Detect which cell encompasses the target text, then output its (X, Y) center coordinate. 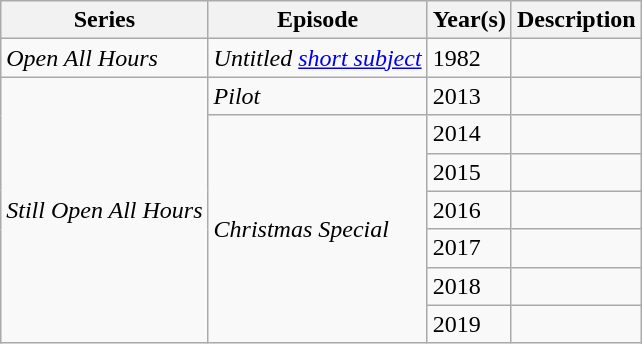
2019 (469, 324)
Still Open All Hours (104, 210)
Episode (318, 20)
2018 (469, 286)
Description (576, 20)
2013 (469, 96)
1982 (469, 58)
Series (104, 20)
Year(s) (469, 20)
2016 (469, 210)
Christmas Special (318, 229)
Pilot (318, 96)
2017 (469, 248)
Untitled short subject (318, 58)
2015 (469, 172)
Open All Hours (104, 58)
2014 (469, 134)
